Output the (X, Y) coordinate of the center of the cell containing the given text.  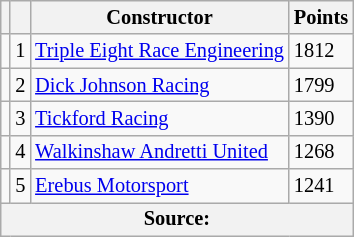
Tickford Racing (160, 118)
Triple Eight Race Engineering (160, 51)
Dick Johnson Racing (160, 85)
Walkinshaw Andretti United (160, 152)
1390 (321, 118)
4 (20, 152)
1812 (321, 51)
Source: (177, 219)
Erebus Motorsport (160, 186)
5 (20, 186)
1241 (321, 186)
2 (20, 85)
Points (321, 17)
1268 (321, 152)
Constructor (160, 17)
1799 (321, 85)
1 (20, 51)
3 (20, 118)
